Locate the cell with the specified text and output its [X, Y] center coordinate. 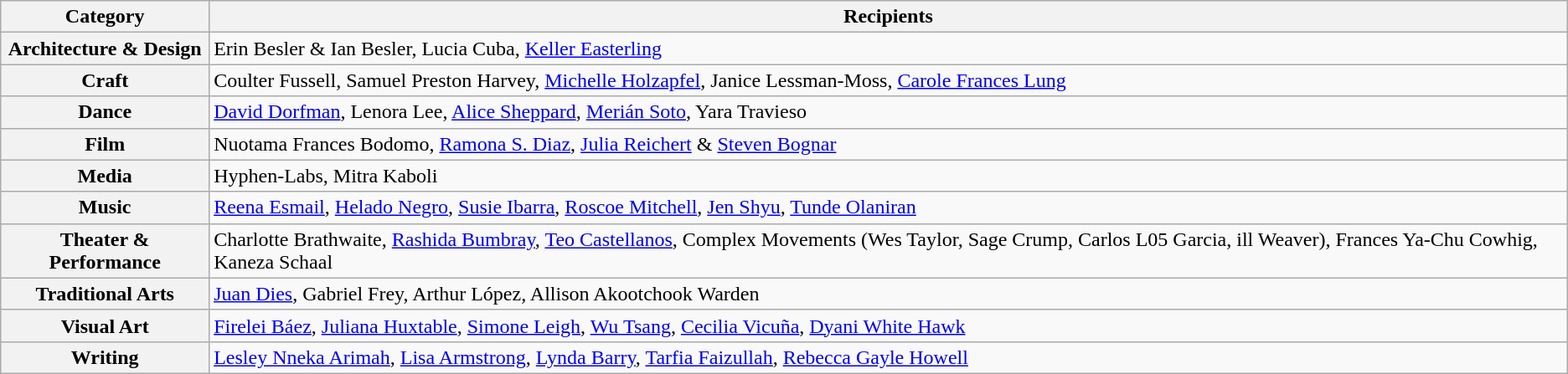
Coulter Fussell, Samuel Preston Harvey, Michelle Holzapfel, Janice Lessman-Moss, Carole Frances Lung [889, 80]
Dance [106, 112]
Nuotama Frances Bodomo, Ramona S. Diaz, Julia Reichert & Steven Bognar [889, 144]
Reena Esmail, Helado Negro, Susie Ibarra, Roscoe Mitchell, Jen Shyu, Tunde Olaniran [889, 207]
Media [106, 176]
Music [106, 207]
Theater & Performance [106, 251]
Category [106, 17]
Writing [106, 357]
Firelei Báez, Juliana Huxtable, Simone Leigh, Wu Tsang, Cecilia Vicuña, Dyani White Hawk [889, 325]
Hyphen-Labs, Mitra Kaboli [889, 176]
Traditional Arts [106, 294]
Recipients [889, 17]
Craft [106, 80]
Architecture & Design [106, 49]
Erin Besler & Ian Besler, Lucia Cuba, Keller Easterling [889, 49]
Film [106, 144]
Juan Dies, Gabriel Frey, Arthur López, Allison Akootchook Warden [889, 294]
David Dorfman, Lenora Lee, Alice Sheppard, Merián Soto, Yara Travieso [889, 112]
Lesley Nneka Arimah, Lisa Armstrong, Lynda Barry, Tarfia Faizullah, Rebecca Gayle Howell [889, 357]
Visual Art [106, 325]
